Extract the (x, y) coordinate from the center of the cell holding the provided text.  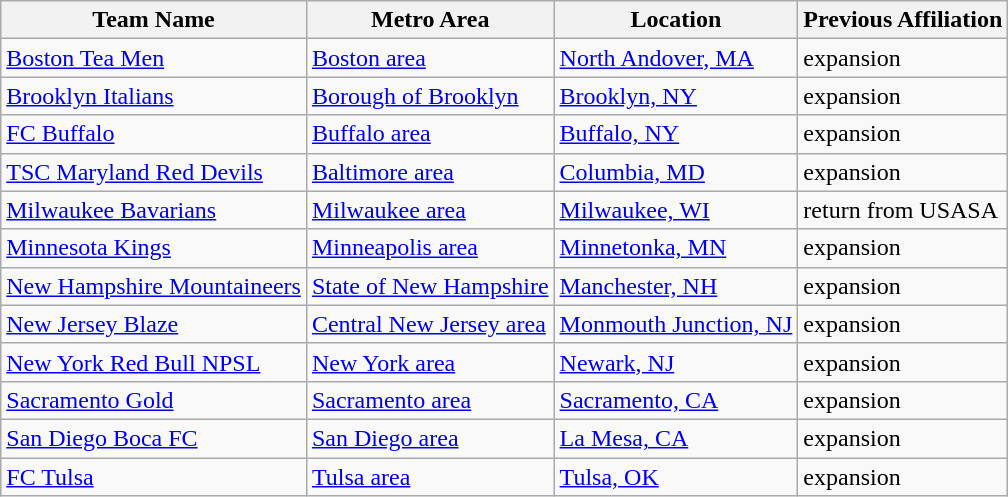
Team Name (154, 20)
Central New Jersey area (430, 324)
Previous Affiliation (903, 20)
Monmouth Junction, NJ (676, 324)
New York area (430, 362)
Metro Area (430, 20)
Minneapolis area (430, 248)
New York Red Bull NPSL (154, 362)
Milwaukee area (430, 210)
Borough of Brooklyn (430, 96)
Tulsa area (430, 477)
Milwaukee, WI (676, 210)
Manchester, NH (676, 286)
Columbia, MD (676, 172)
New Hampshire Mountaineers (154, 286)
San Diego area (430, 438)
Baltimore area (430, 172)
San Diego Boca FC (154, 438)
Milwaukee Bavarians (154, 210)
Boston Tea Men (154, 58)
Buffalo, NY (676, 134)
Brooklyn, NY (676, 96)
Sacramento Gold (154, 400)
FC Tulsa (154, 477)
TSC Maryland Red Devils (154, 172)
return from USASA (903, 210)
Tulsa, OK (676, 477)
New Jersey Blaze (154, 324)
FC Buffalo (154, 134)
Newark, NJ (676, 362)
North Andover, MA (676, 58)
Brooklyn Italians (154, 96)
State of New Hampshire (430, 286)
Boston area (430, 58)
Location (676, 20)
La Mesa, CA (676, 438)
Sacramento area (430, 400)
Minnetonka, MN (676, 248)
Sacramento, CA (676, 400)
Buffalo area (430, 134)
Minnesota Kings (154, 248)
